Capture the cell that displays the provided text and extract its (X, Y) central coordinate. 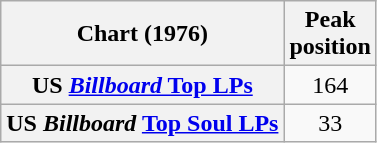
Peakposition (330, 34)
Chart (1976) (142, 34)
33 (330, 123)
US Billboard Top LPs (142, 85)
164 (330, 85)
US Billboard Top Soul LPs (142, 123)
